Scan for the cell matching the given text and deliver its [X, Y] coordinate at center. 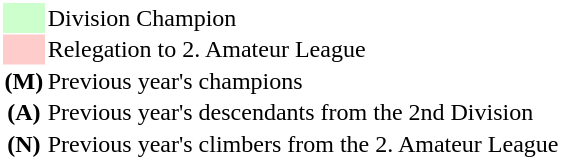
Relegation to 2. Amateur League [303, 49]
(M) [24, 81]
Division Champion [303, 18]
(N) [24, 144]
Previous year's champions [303, 81]
Previous year's climbers from the 2. Amateur League [303, 144]
(A) [24, 113]
Previous year's descendants from the 2nd Division [303, 113]
